From the cell containing the given text, extract its center point as (X, Y) coordinate. 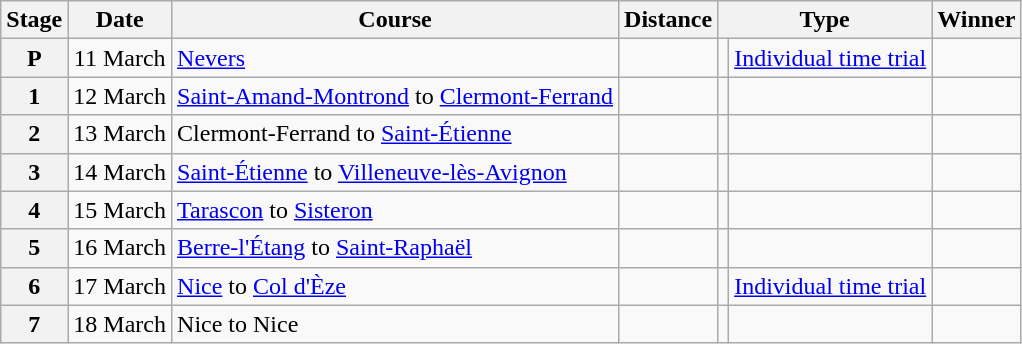
Stage (34, 20)
5 (34, 248)
7 (34, 324)
Nevers (396, 58)
2 (34, 134)
Saint-Amand-Montrond to Clermont-Ferrand (396, 96)
Winner (976, 20)
16 March (120, 248)
Nice to Col d'Èze (396, 286)
11 March (120, 58)
Tarascon to Sisteron (396, 210)
Saint-Étienne to Villeneuve-lès-Avignon (396, 172)
4 (34, 210)
Berre-l'Étang to Saint-Raphaël (396, 248)
Distance (668, 20)
13 March (120, 134)
17 March (120, 286)
15 March (120, 210)
Clermont-Ferrand to Saint-Étienne (396, 134)
1 (34, 96)
Type (825, 20)
Date (120, 20)
18 March (120, 324)
14 March (120, 172)
Course (396, 20)
Nice to Nice (396, 324)
12 March (120, 96)
6 (34, 286)
3 (34, 172)
P (34, 58)
